Provide the [X, Y] coordinate of the cell's center where the given text is located.  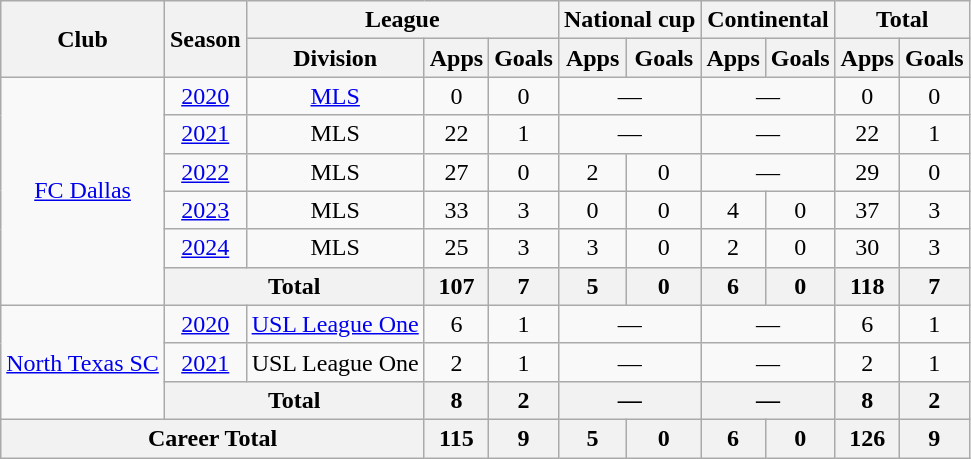
30 [867, 248]
107 [456, 286]
Club [83, 39]
Continental [768, 20]
North Texas SC [83, 362]
33 [456, 210]
Career Total [212, 438]
115 [456, 438]
25 [456, 248]
League [402, 20]
2024 [205, 248]
118 [867, 286]
2022 [205, 172]
29 [867, 172]
37 [867, 210]
Season [205, 39]
Division [335, 58]
National cup [629, 20]
27 [456, 172]
2023 [205, 210]
4 [733, 210]
126 [867, 438]
FC Dallas [83, 191]
